For the text-containing cell, return its midpoint in [X, Y] coordinate format. 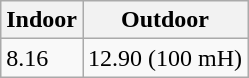
Indoor [42, 20]
8.16 [42, 58]
Outdoor [164, 20]
12.90 (100 mH) [164, 58]
